Return the (X, Y) coordinate for the center point of the cell that contains the specified text.  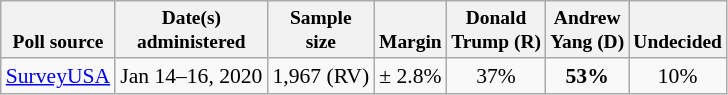
Poll source (58, 30)
± 2.8% (410, 76)
Undecided (678, 30)
37% (496, 76)
Jan 14–16, 2020 (191, 76)
10% (678, 76)
SurveyUSA (58, 76)
Date(s)administered (191, 30)
DonaldTrump (R) (496, 30)
Margin (410, 30)
53% (588, 76)
1,967 (RV) (320, 76)
AndrewYang (D) (588, 30)
Samplesize (320, 30)
